Locate the cell with the specified text and output its (X, Y) center coordinate. 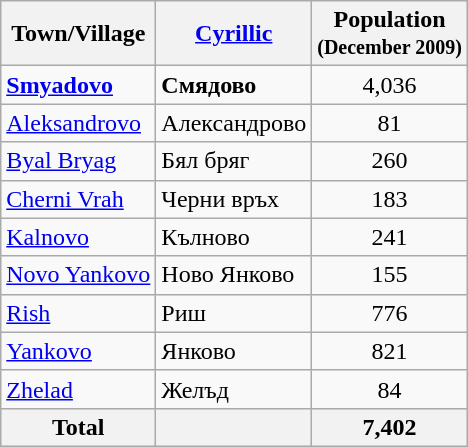
Ново Янково (234, 275)
776 (390, 313)
155 (390, 275)
183 (390, 199)
Риш (234, 313)
Cyrillic (234, 34)
Rish (78, 313)
Town/Village (78, 34)
241 (390, 237)
81 (390, 123)
Желъд (234, 389)
Aleksandrovo (78, 123)
821 (390, 351)
Янково (234, 351)
Population(December 2009) (390, 34)
Byal Bryag (78, 161)
Cherni Vrah (78, 199)
Zhelad (78, 389)
84 (390, 389)
Smyadovo (78, 85)
Черни връх (234, 199)
Kalnovo (78, 237)
Total (78, 427)
260 (390, 161)
Кълново (234, 237)
Бял бряг (234, 161)
4,036 (390, 85)
Смядово (234, 85)
Novo Yankovo (78, 275)
7,402 (390, 427)
Yankovo (78, 351)
Александрово (234, 123)
